Extract the [x, y] coordinate from the center of the cell holding the provided text.  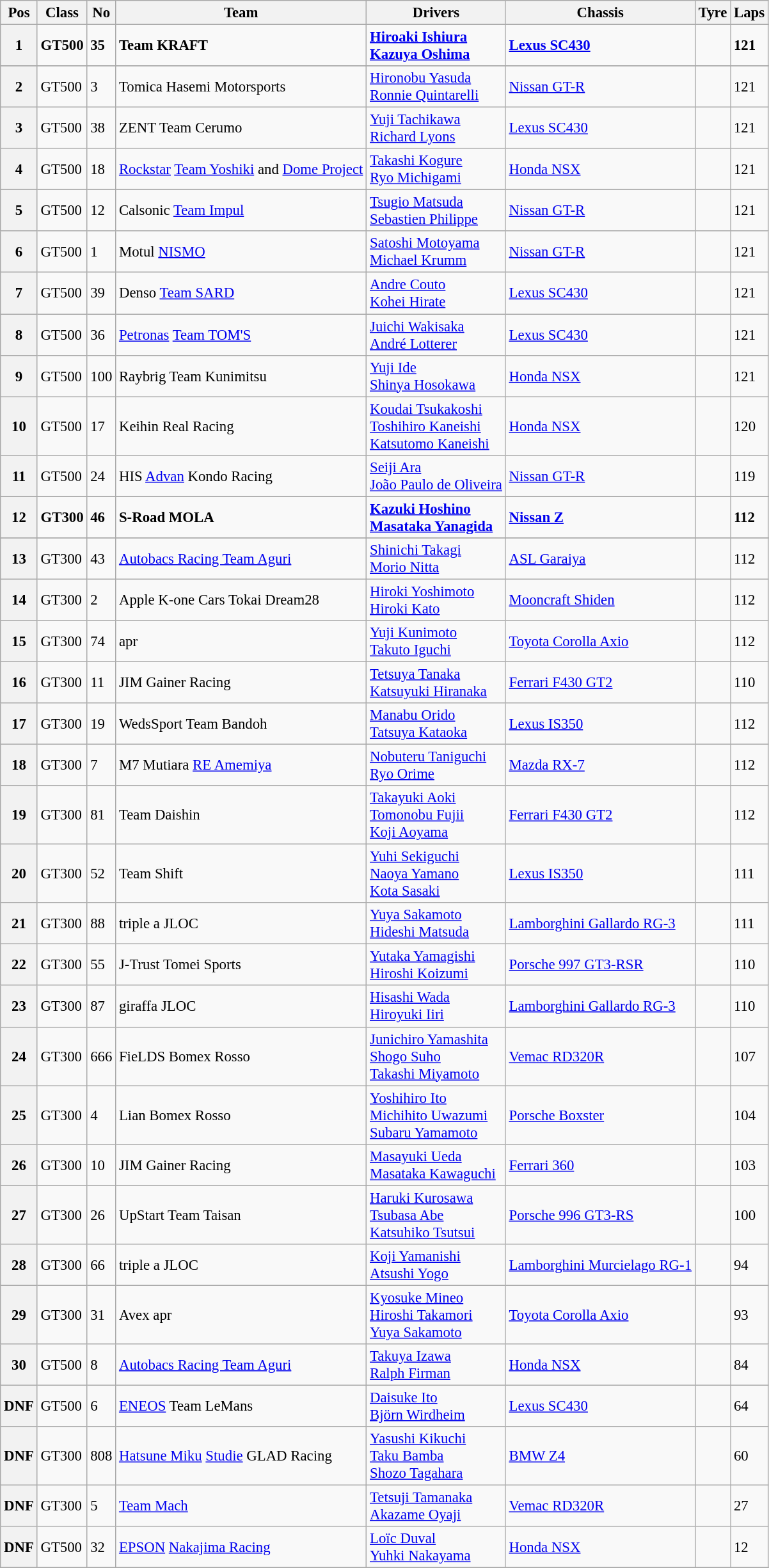
Team KRAFT [241, 46]
Raybrig Team Kunimitsu [241, 376]
43 [101, 559]
Junichiro Yamashita Shogo Suho Takashi Miyamoto [436, 1056]
Andre Couto Kohei Hirate [436, 293]
9 [19, 376]
Yuya Sakamoto Hideshi Matsuda [436, 924]
Ferrari 360 [600, 1164]
Hironobu Yasuda Ronnie Quintarelli [436, 87]
94 [750, 1265]
Class [62, 13]
Kyosuke Mineo Hiroshi Takamori Yuya Sakamoto [436, 1315]
Chassis [600, 13]
Drivers [436, 13]
666 [101, 1056]
Pos [19, 13]
21 [19, 924]
Shinichi Takagi Morio Nitta [436, 559]
32 [101, 1547]
Nobuteru Taniguchi Ryo Orime [436, 765]
Hisashi Wada Hiroyuki Iiri [436, 1007]
66 [101, 1265]
Yoshihiro Ito Michihito Uwazumi Subaru Yamamoto [436, 1115]
S-Road MOLA [241, 517]
Masayuki Ueda Masataka Kawaguchi [436, 1164]
Team Shift [241, 874]
Nissan Z [600, 517]
Yuji Kunimoto Takuto Iguchi [436, 641]
104 [750, 1115]
Tyre [713, 13]
Team [241, 13]
No [101, 13]
Takuya Izawa Ralph Firman [436, 1365]
808 [101, 1456]
Porsche 996 GT3-RS [600, 1215]
Yutaka Yamagishi Hiroshi Koizumi [436, 965]
Loïc Duval Yuhki Nakayama [436, 1547]
Seiji Ara João Paulo de Oliveira [436, 476]
15 [19, 641]
Tetsuya Tanaka Katsuyuki Hiranaka [436, 682]
Tomica Hasemi Motorsports [241, 87]
Denso Team SARD [241, 293]
Team Daishin [241, 815]
Haruki Kurosawa Tsubasa Abe Katsuhiko Tsutsui [436, 1215]
Takayuki Aoki Tomonobu Fujii Koji Aoyama [436, 815]
39 [101, 293]
64 [750, 1406]
14 [19, 600]
Laps [750, 13]
M7 Mutiara RE Amemiya [241, 765]
Hiroaki Ishiura Kazuya Oshima [436, 46]
46 [101, 517]
Hiroki Yoshimoto Hiroki Kato [436, 600]
Calsonic Team Impul [241, 211]
Avex apr [241, 1315]
ENEOS Team LeMans [241, 1406]
119 [750, 476]
Porsche Boxster [600, 1115]
Hatsune Miku Studie GLAD Racing [241, 1456]
HIS Advan Kondo Racing [241, 476]
giraffa JLOC [241, 1007]
Yuhi Sekiguchi Naoya Yamano Kota Sasaki [436, 874]
Keihin Real Racing [241, 426]
38 [101, 128]
WedsSport Team Bandoh [241, 724]
120 [750, 426]
88 [101, 924]
Yuji Ide Shinya Hosokawa [436, 376]
Kazuki Hoshino Masataka Yanagida [436, 517]
Satoshi Motoyama Michael Krumm [436, 252]
Mooncraft Shiden [600, 600]
36 [101, 335]
29 [19, 1315]
Tsugio Matsuda Sebastien Philippe [436, 211]
apr [241, 641]
Koji Yamanishi Atsushi Yogo [436, 1265]
25 [19, 1115]
Porsche 997 GT3-RSR [600, 965]
Yuji Tachikawa Richard Lyons [436, 128]
103 [750, 1164]
55 [101, 965]
EPSON Nakajima Racing [241, 1547]
81 [101, 815]
87 [101, 1007]
35 [101, 46]
93 [750, 1315]
84 [750, 1365]
ZENT Team Cerumo [241, 128]
Team Mach [241, 1506]
BMW Z4 [600, 1456]
16 [19, 682]
Motul NISMO [241, 252]
Apple K-one Cars Tokai Dream28 [241, 600]
20 [19, 874]
Manabu Orido Tatsuya Kataoka [436, 724]
Yasushi Kikuchi Taku Bamba Shozo Tagahara [436, 1456]
Petronas Team TOM'S [241, 335]
107 [750, 1056]
FieLDS Bomex Rosso [241, 1056]
23 [19, 1007]
28 [19, 1265]
Takashi Kogure Ryo Michigami [436, 169]
J-Trust Tomei Sports [241, 965]
30 [19, 1365]
Koudai Tsukakoshi Toshihiro Kaneishi Katsutomo Kaneishi [436, 426]
Lamborghini Murcielago RG-1 [600, 1265]
74 [101, 641]
52 [101, 874]
31 [101, 1315]
13 [19, 559]
ASL Garaiya [600, 559]
Tetsuji Tamanaka Akazame Oyaji [436, 1506]
Mazda RX-7 [600, 765]
60 [750, 1456]
22 [19, 965]
Juichi Wakisaka André Lotterer [436, 335]
Daisuke Ito Björn Wirdheim [436, 1406]
UpStart Team Taisan [241, 1215]
Rockstar Team Yoshiki and Dome Project [241, 169]
Lian Bomex Rosso [241, 1115]
